For the text-containing cell, return its midpoint in (X, Y) coordinate format. 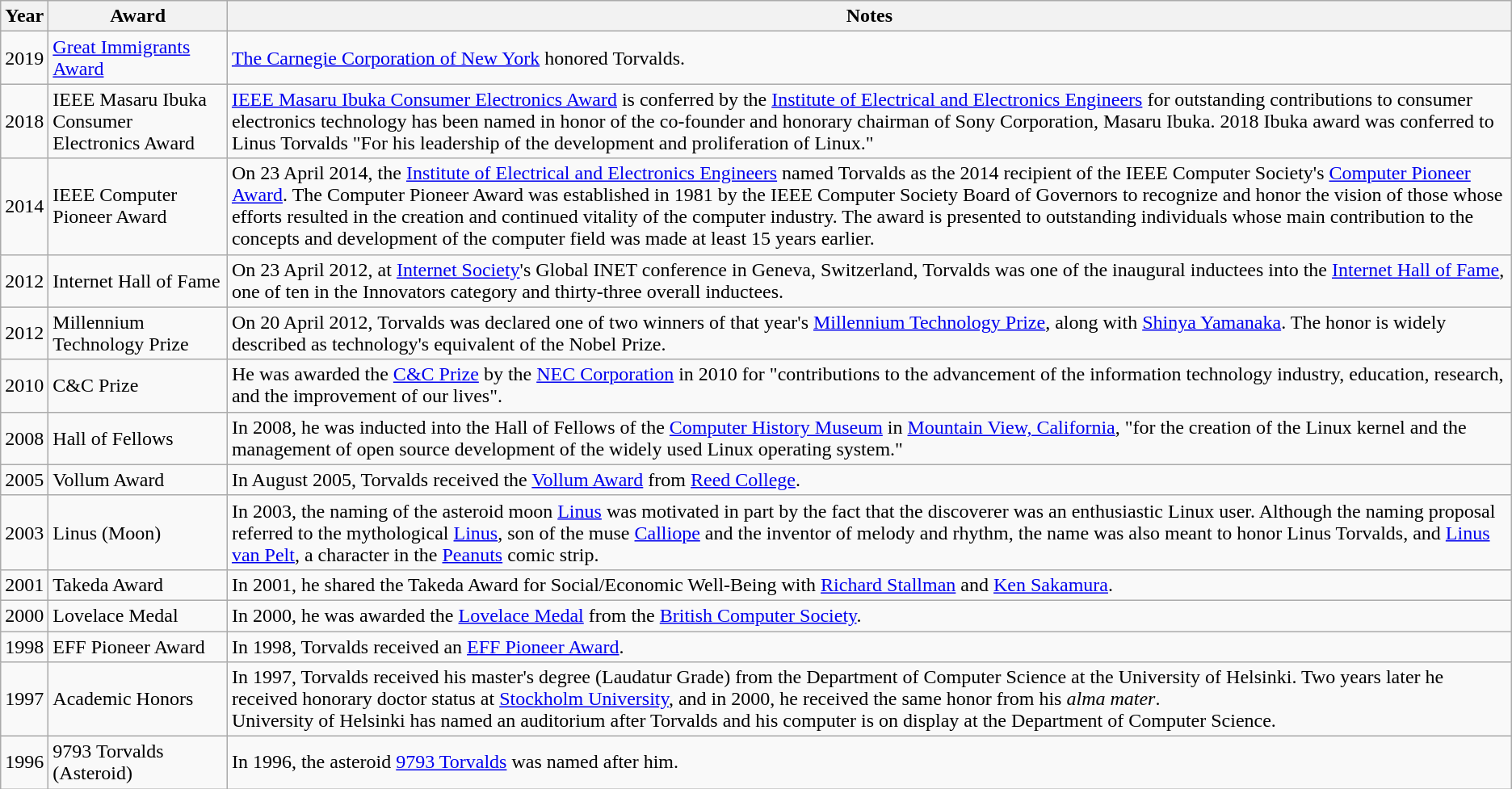
2018 (24, 121)
In 1998, Torvalds received an EFF Pioneer Award. (869, 647)
C&C Prize (138, 386)
1997 (24, 699)
Year (24, 16)
2001 (24, 585)
IEEE Masaru Ibuka Consumer Electronics Award (138, 121)
Linus (Moon) (138, 532)
EFF Pioneer Award (138, 647)
2010 (24, 386)
Takeda Award (138, 585)
2008 (24, 438)
2003 (24, 532)
Great Immigrants Award (138, 58)
In 2001, he shared the Takeda Award for Social/Economic Well-Being with Richard Stallman and Ken Sakamura. (869, 585)
The Carnegie Corporation of New York honored Torvalds. (869, 58)
9793 Torvalds (Asteroid) (138, 762)
Hall of Fellows (138, 438)
In 1996, the asteroid 9793 Torvalds was named after him. (869, 762)
Notes (869, 16)
1996 (24, 762)
In August 2005, Torvalds received the Vollum Award from Reed College. (869, 480)
Academic Honors (138, 699)
Lovelace Medal (138, 615)
2000 (24, 615)
2019 (24, 58)
2005 (24, 480)
Millennium Technology Prize (138, 333)
Award (138, 16)
Internet Hall of Fame (138, 281)
Vollum Award (138, 480)
IEEE Computer Pioneer Award (138, 207)
2014 (24, 207)
1998 (24, 647)
In 2000, he was awarded the Lovelace Medal from the British Computer Society. (869, 615)
